Provide the (X, Y) coordinate of the cell's center where the given text is located.  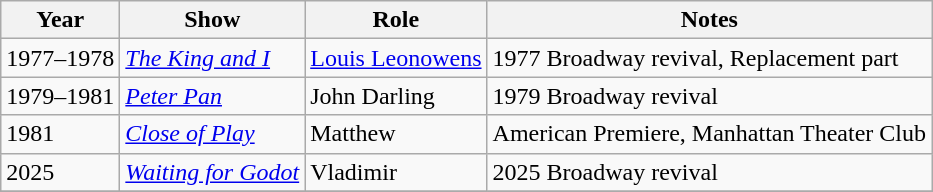
Matthew (396, 134)
Role (396, 20)
American Premiere, Manhattan Theater Club (709, 134)
2025 Broadway revival (709, 172)
1979–1981 (60, 96)
1977 Broadway revival, Replacement part (709, 58)
Vladimir (396, 172)
John Darling (396, 96)
Peter Pan (212, 96)
1977–1978 (60, 58)
Year (60, 20)
1979 Broadway revival (709, 96)
Close of Play (212, 134)
Waiting for Godot (212, 172)
Show (212, 20)
Notes (709, 20)
1981 (60, 134)
Louis Leonowens (396, 58)
2025 (60, 172)
The King and I (212, 58)
